Pinpoint the cell where the given text exists, returning its (X, Y) midpoint coordinate. 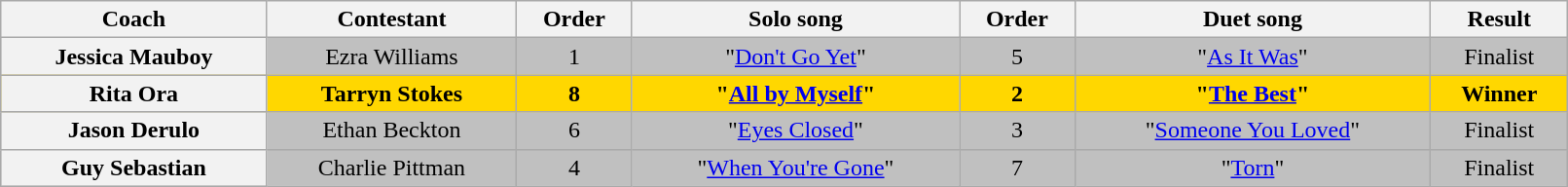
Rita Ora (134, 93)
8 (574, 93)
1 (574, 56)
"Don't Go Yet" (795, 56)
Ezra Williams (391, 56)
Contestant (391, 19)
Solo song (795, 19)
"The Best" (1252, 93)
"All by Myself" (795, 93)
Tarryn Stokes (391, 93)
"As It Was" (1252, 56)
Ethan Beckton (391, 131)
3 (1018, 131)
Jason Derulo (134, 131)
"Eyes Closed" (795, 131)
6 (574, 131)
Winner (1499, 93)
"When You're Gone" (795, 168)
"Torn" (1252, 168)
"Someone You Loved" (1252, 131)
Coach (134, 19)
Result (1499, 19)
2 (1018, 93)
Guy Sebastian (134, 168)
Jessica Mauboy (134, 56)
Duet song (1252, 19)
Charlie Pittman (391, 168)
7 (1018, 168)
5 (1018, 56)
4 (574, 168)
